Return the (x, y) coordinate for the center point of the cell that contains the specified text.  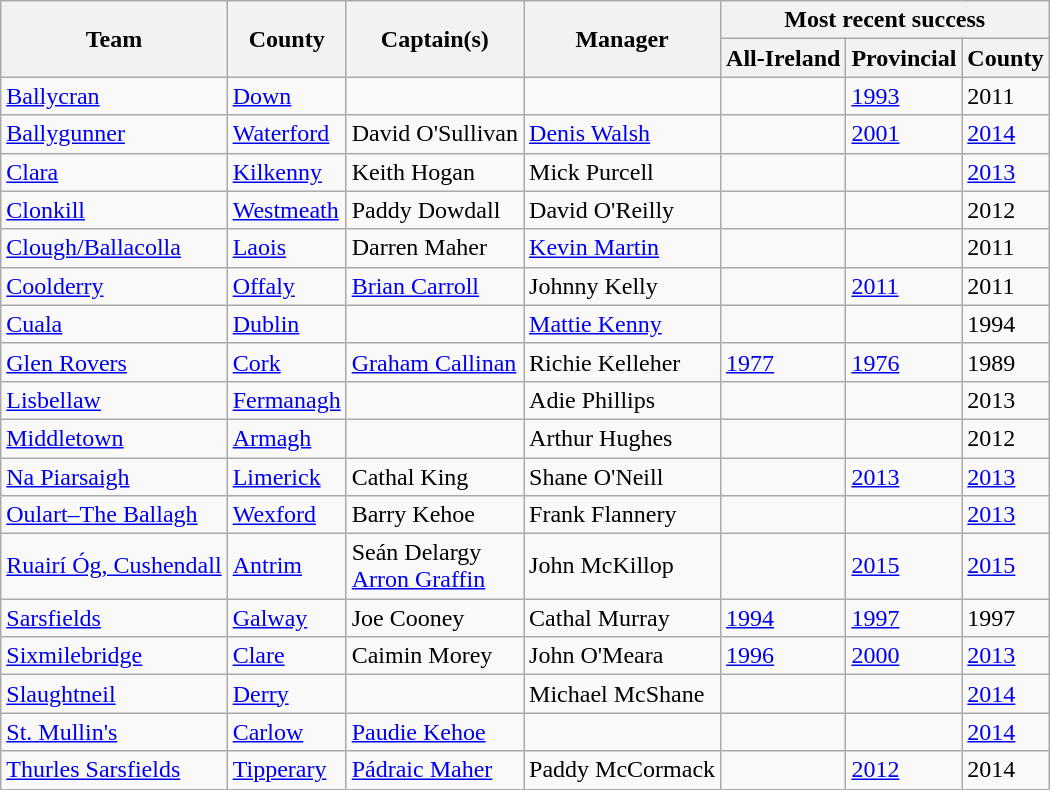
Mick Purcell (622, 172)
2001 (904, 134)
Na Piarsaigh (114, 477)
Down (286, 96)
Glen Rovers (114, 362)
Waterford (286, 134)
Paddy McCormack (622, 770)
Clough/Ballacolla (114, 248)
Joe Cooney (434, 618)
1977 (784, 362)
1976 (904, 362)
Barry Kehoe (434, 515)
Darren Maher (434, 248)
Manager (622, 39)
Caimin Morey (434, 656)
Carlow (286, 732)
Keith Hogan (434, 172)
1993 (904, 96)
David O'Sullivan (434, 134)
Captain(s) (434, 39)
Cathal King (434, 477)
Richie Kelleher (622, 362)
Antrim (286, 566)
Wexford (286, 515)
Ballygunner (114, 134)
All-Ireland (784, 58)
Graham Callinan (434, 362)
Brian Carroll (434, 286)
Coolderry (114, 286)
Tipperary (286, 770)
Thurles Sarsfields (114, 770)
Cork (286, 362)
Frank Flannery (622, 515)
Adie Phillips (622, 400)
Ballycran (114, 96)
Armagh (286, 438)
Clare (286, 656)
Paudie Kehoe (434, 732)
Dublin (286, 324)
Laois (286, 248)
Team (114, 39)
1996 (784, 656)
John O'Meara (622, 656)
Seán DelargyArron Graffin (434, 566)
Most recent success (885, 20)
Slaughtneil (114, 694)
2000 (904, 656)
Johnny Kelly (622, 286)
Limerick (286, 477)
Cuala (114, 324)
Ruairí Óg, Cushendall (114, 566)
David O'Reilly (622, 210)
Clara (114, 172)
Provincial (904, 58)
Pádraic Maher (434, 770)
Shane O'Neill (622, 477)
Cathal Murray (622, 618)
Sarsfields (114, 618)
Sixmilebridge (114, 656)
1989 (1006, 362)
Middletown (114, 438)
Kevin Martin (622, 248)
Oulart–The Ballagh (114, 515)
Mattie Kenny (622, 324)
Fermanagh (286, 400)
Michael McShane (622, 694)
Denis Walsh (622, 134)
Derry (286, 694)
Lisbellaw (114, 400)
John McKillop (622, 566)
St. Mullin's (114, 732)
Arthur Hughes (622, 438)
Galway (286, 618)
Offaly (286, 286)
Kilkenny (286, 172)
Paddy Dowdall (434, 210)
Clonkill (114, 210)
Westmeath (286, 210)
